Locate the cell with the specified text and output its [x, y] center coordinate. 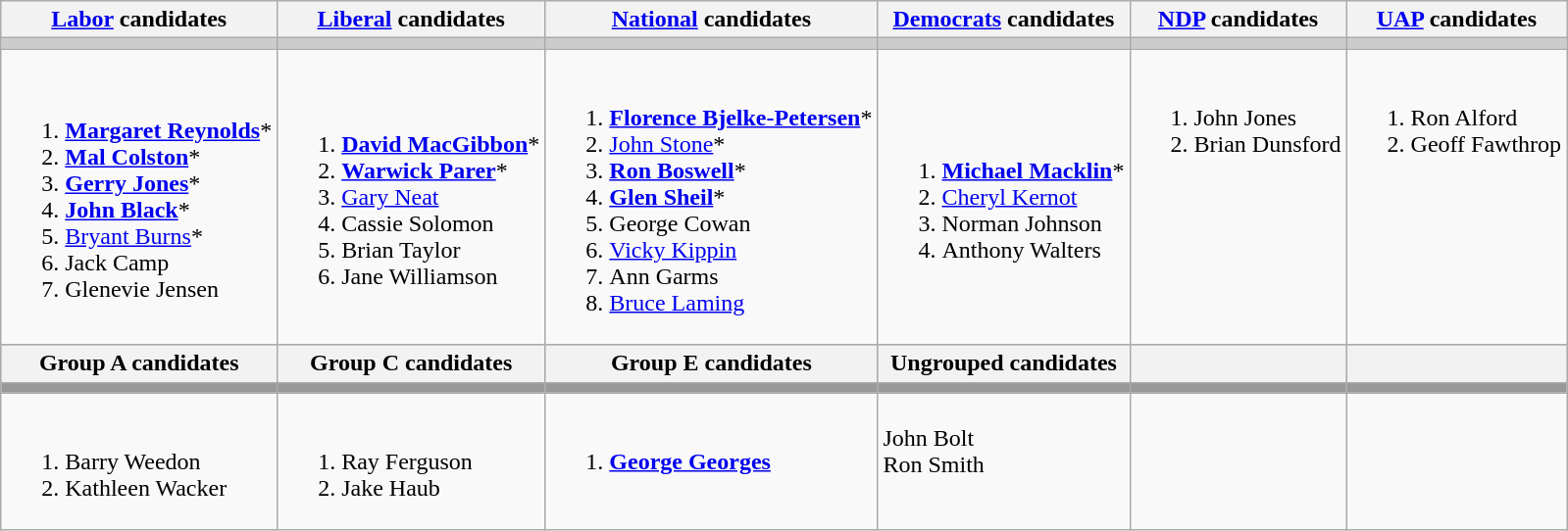
Labor candidates [139, 20]
Group A candidates [139, 363]
Margaret Reynolds*Mal Colston*Gerry Jones*John Black*Bryant Burns*Jack CampGlenevie Jensen [139, 197]
Barry WeedonKathleen Wacker [139, 461]
Group C candidates [412, 363]
NDP candidates [1238, 20]
David MacGibbon*Warwick Parer*Gary NeatCassie SolomonBrian TaylorJane Williamson [412, 197]
UAP candidates [1457, 20]
George Georges [712, 461]
John JonesBrian Dunsford [1238, 197]
Ray FergusonJake Haub [412, 461]
Democrats candidates [1004, 20]
Michael Macklin*Cheryl KernotNorman JohnsonAnthony Walters [1004, 197]
Group E candidates [712, 363]
Ungrouped candidates [1004, 363]
Florence Bjelke-Petersen*John Stone*Ron Boswell*Glen Sheil*George CowanVicky KippinAnn GarmsBruce Laming [712, 197]
Liberal candidates [412, 20]
National candidates [712, 20]
Ron AlfordGeoff Fawthrop [1457, 197]
John Bolt Ron Smith [1004, 461]
